Provide the [x, y] coordinate of the cell's center where the given text is located.  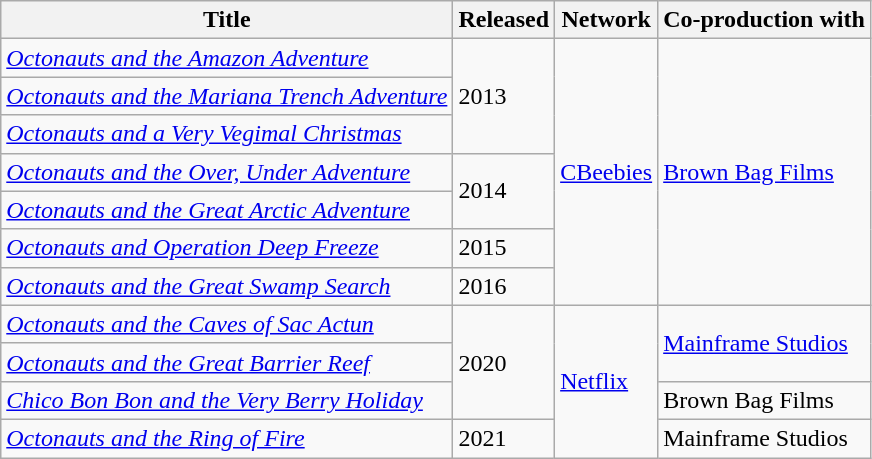
2020 [504, 362]
Co-production with [764, 20]
Netflix [606, 381]
2016 [504, 286]
2015 [504, 248]
Octonauts and the Ring of Fire [227, 438]
Title [227, 20]
Octonauts and the Caves of Sac Actun [227, 324]
Octonauts and the Over, Under Adventure [227, 172]
Octonauts and the Great Barrier Reef [227, 362]
2013 [504, 96]
Octonauts and the Great Arctic Adventure [227, 210]
Released [504, 20]
Chico Bon Bon and the Very Berry Holiday [227, 400]
Network [606, 20]
2021 [504, 438]
Octonauts and the Great Swamp Search [227, 286]
Octonauts and a Very Vegimal Christmas [227, 134]
2014 [504, 191]
Octonauts and Operation Deep Freeze [227, 248]
Octonauts and the Amazon Adventure [227, 58]
Octonauts and the Mariana Trench Adventure [227, 96]
CBeebies [606, 172]
